Identify which cell holds the provided text, then report its [X, Y] central coordinate. 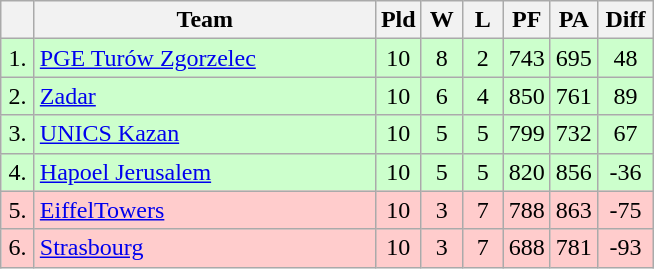
Team [204, 20]
-75 [625, 210]
781 [574, 248]
743 [526, 58]
5. [18, 210]
Diff [625, 20]
89 [625, 96]
856 [574, 172]
Zadar [204, 96]
67 [625, 134]
8 [442, 58]
EiffelTowers [204, 210]
732 [574, 134]
UNICS Kazan [204, 134]
761 [574, 96]
W [442, 20]
850 [526, 96]
PA [574, 20]
799 [526, 134]
L [482, 20]
-36 [625, 172]
1. [18, 58]
4. [18, 172]
6. [18, 248]
Pld [398, 20]
3. [18, 134]
695 [574, 58]
820 [526, 172]
48 [625, 58]
6 [442, 96]
Strasbourg [204, 248]
4 [482, 96]
788 [526, 210]
688 [526, 248]
Hapoel Jerusalem [204, 172]
-93 [625, 248]
2. [18, 96]
PGE Turów Zgorzelec [204, 58]
PF [526, 20]
2 [482, 58]
863 [574, 210]
